Return the [x, y] coordinate for the center point of the cell that contains the specified text.  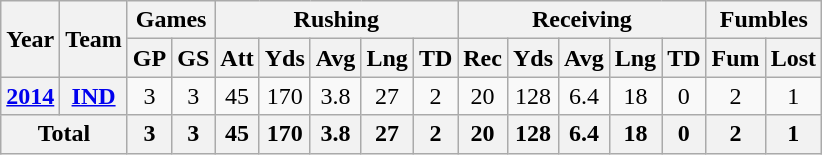
Fumbles [764, 20]
Games [170, 20]
Rushing [336, 20]
GS [194, 58]
IND [94, 96]
Total [64, 134]
2014 [30, 96]
Lost [793, 58]
Year [30, 39]
Receiving [582, 20]
GP [149, 58]
Team [94, 39]
Att [237, 58]
Rec [483, 58]
Fum [736, 58]
